Pinpoint the cell where the given text exists, returning its (X, Y) midpoint coordinate. 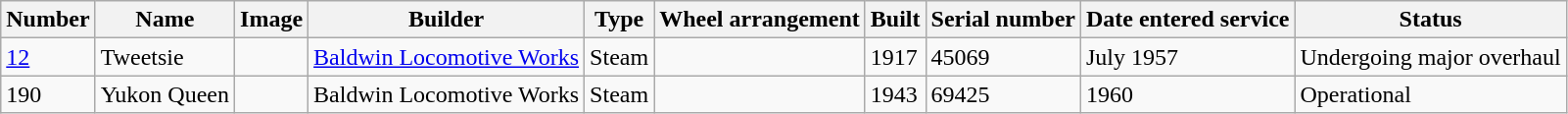
Wheel arrangement (760, 20)
1943 (895, 94)
Undergoing major overhaul (1430, 57)
Built (895, 20)
Status (1430, 20)
Operational (1430, 94)
12 (48, 57)
1917 (895, 57)
Tweetsie (165, 57)
Date entered service (1187, 20)
Builder (447, 20)
69425 (1003, 94)
45069 (1003, 57)
190 (48, 94)
Serial number (1003, 20)
Number (48, 20)
Image (272, 20)
July 1957 (1187, 57)
Yukon Queen (165, 94)
1960 (1187, 94)
Name (165, 20)
Type (619, 20)
